Scan for the cell matching the given text and deliver its (X, Y) coordinate at center. 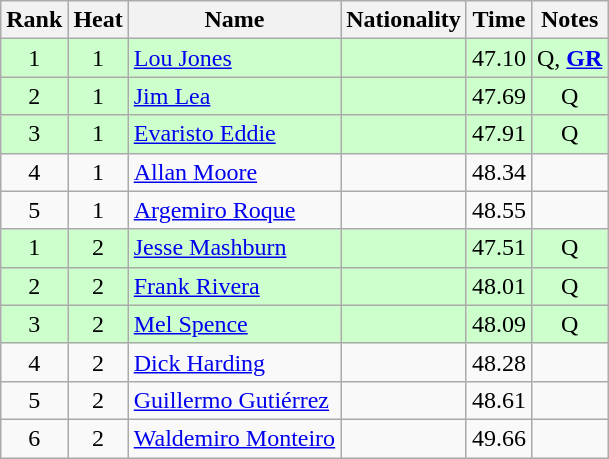
Jesse Mashburn (234, 248)
Dick Harding (234, 362)
Allan Moore (234, 172)
47.69 (498, 96)
Jim Lea (234, 96)
48.55 (498, 210)
Frank Rivera (234, 286)
6 (34, 438)
Heat (98, 20)
Evaristo Eddie (234, 134)
Name (234, 20)
49.66 (498, 438)
Waldemiro Monteiro (234, 438)
Nationality (404, 20)
47.10 (498, 58)
48.34 (498, 172)
47.51 (498, 248)
Lou Jones (234, 58)
48.01 (498, 286)
Time (498, 20)
48.28 (498, 362)
Rank (34, 20)
Mel Spence (234, 324)
Q, GR (569, 58)
Guillermo Gutiérrez (234, 400)
48.09 (498, 324)
48.61 (498, 400)
Notes (569, 20)
47.91 (498, 134)
Argemiro Roque (234, 210)
